Locate the cell with the specified text and output its [X, Y] center coordinate. 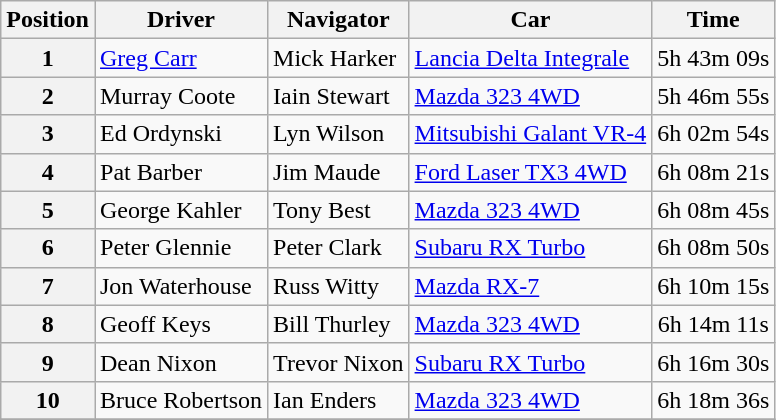
George Kahler [180, 210]
6h 14m 11s [714, 324]
Jim Maude [339, 172]
Geoff Keys [180, 324]
Murray Coote [180, 96]
8 [48, 324]
Car [530, 20]
Pat Barber [180, 172]
6h 02m 54s [714, 134]
7 [48, 286]
Greg Carr [180, 58]
6h 08m 50s [714, 248]
3 [48, 134]
Dean Nixon [180, 362]
9 [48, 362]
Mitsubishi Galant VR-4 [530, 134]
Ford Laser TX3 4WD [530, 172]
Peter Clark [339, 248]
6 [48, 248]
2 [48, 96]
5h 43m 09s [714, 58]
Tony Best [339, 210]
Lyn Wilson [339, 134]
Bill Thurley [339, 324]
6h 10m 15s [714, 286]
Lancia Delta Integrale [530, 58]
Ian Enders [339, 400]
Mick Harker [339, 58]
6h 08m 21s [714, 172]
5h 46m 55s [714, 96]
4 [48, 172]
Trevor Nixon [339, 362]
1 [48, 58]
Ed Ordynski [180, 134]
6h 08m 45s [714, 210]
10 [48, 400]
Driver [180, 20]
Time [714, 20]
Mazda RX-7 [530, 286]
Jon Waterhouse [180, 286]
Russ Witty [339, 286]
Peter Glennie [180, 248]
Position [48, 20]
6h 16m 30s [714, 362]
Bruce Robertson [180, 400]
Iain Stewart [339, 96]
Navigator [339, 20]
5 [48, 210]
6h 18m 36s [714, 400]
